Determine the [x, y] coordinate at the center of the cell enclosing the given text.  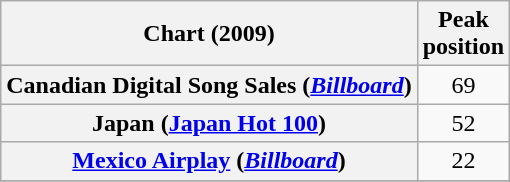
Canadian Digital Song Sales (Billboard) [209, 85]
Japan (Japan Hot 100) [209, 123]
22 [463, 161]
Chart (2009) [209, 34]
69 [463, 85]
Peak position [463, 34]
Mexico Airplay (Billboard) [209, 161]
52 [463, 123]
